Pinpoint the cell where the given text exists, returning its (x, y) midpoint coordinate. 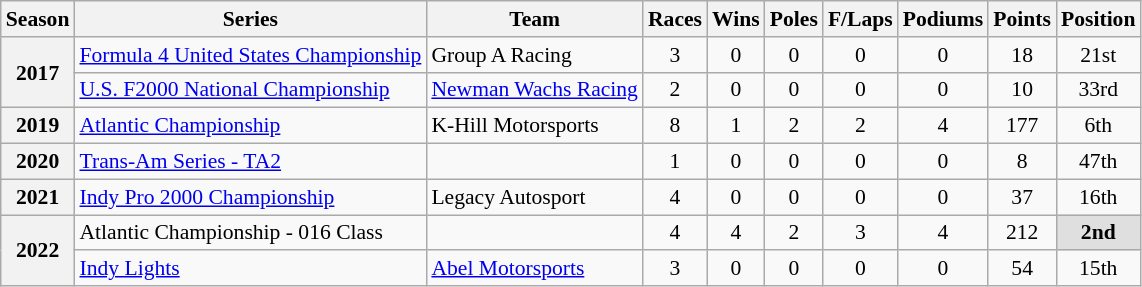
Indy Pro 2000 Championship (250, 197)
54 (1022, 269)
2021 (38, 197)
Group A Racing (534, 55)
Team (534, 19)
Formula 4 United States Championship (250, 55)
U.S. F2000 National Championship (250, 90)
2022 (38, 250)
18 (1022, 55)
Series (250, 19)
Poles (794, 19)
33rd (1098, 90)
21st (1098, 55)
6th (1098, 126)
Atlantic Championship (250, 126)
K-Hill Motorsports (534, 126)
2017 (38, 72)
212 (1022, 233)
Abel Motorsports (534, 269)
Indy Lights (250, 269)
Points (1022, 19)
Races (675, 19)
2nd (1098, 233)
47th (1098, 162)
15th (1098, 269)
Newman Wachs Racing (534, 90)
Legacy Autosport (534, 197)
16th (1098, 197)
F/Laps (860, 19)
2020 (38, 162)
10 (1022, 90)
Podiums (944, 19)
Season (38, 19)
Atlantic Championship - 016 Class (250, 233)
Position (1098, 19)
Trans-Am Series - TA2 (250, 162)
177 (1022, 126)
2019 (38, 126)
Wins (736, 19)
37 (1022, 197)
